Output the (x, y) coordinate of the center of the cell containing the given text.  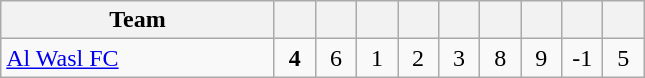
2 (418, 58)
9 (542, 58)
-1 (582, 58)
1 (376, 58)
Team (138, 20)
Al Wasl FC (138, 58)
8 (500, 58)
4 (294, 58)
6 (336, 58)
3 (460, 58)
5 (624, 58)
